Search for the cell housing the specified text and yield its (X, Y) center coordinate. 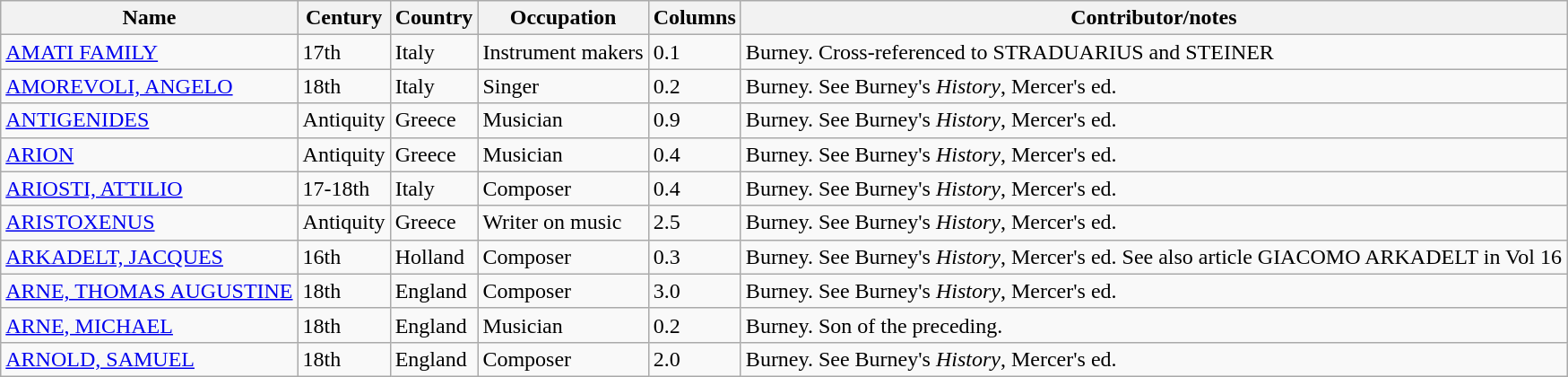
ARNE, MICHAEL (149, 325)
ARISTOXENUS (149, 223)
Name (149, 18)
2.5 (694, 223)
AMOREVOLI, ANGELO (149, 86)
Columns (694, 18)
17-18th (344, 188)
Country (434, 18)
0.1 (694, 52)
2.0 (694, 359)
Singer (563, 86)
AMATI FAMILY (149, 52)
ANTIGENIDES (149, 120)
17th (344, 52)
ARNOLD, SAMUEL (149, 359)
0.3 (694, 257)
16th (344, 257)
Instrument makers (563, 52)
Century (344, 18)
Burney. See Burney's History, Mercer's ed. See also article GIACOMO ARKADELT in Vol 16 (1153, 257)
ARNE, THOMAS AUGUSTINE (149, 291)
Burney. Cross-referenced to STRADUARIUS and STEINER (1153, 52)
ARKADELT, JACQUES (149, 257)
Holland (434, 257)
3.0 (694, 291)
ARION (149, 154)
ARIOSTI, ATTILIO (149, 188)
Contributor/notes (1153, 18)
0.9 (694, 120)
Occupation (563, 18)
Burney. Son of the preceding. (1153, 325)
Writer on music (563, 223)
